Find where the given text appears and provide that cell's center as [x, y] coordinate. 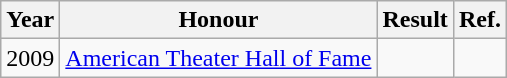
American Theater Hall of Fame [218, 58]
Result [415, 20]
Year [30, 20]
Honour [218, 20]
2009 [30, 58]
Ref. [480, 20]
